Capture the cell that displays the provided text and extract its [X, Y] central coordinate. 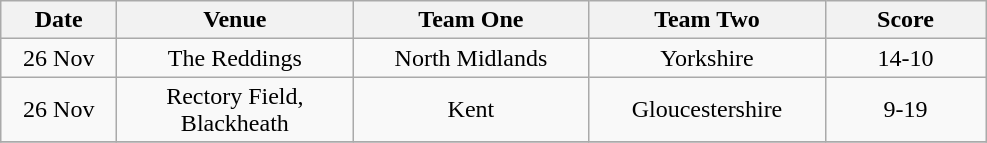
The Reddings [235, 58]
Team Two [707, 20]
Rectory Field, Blackheath [235, 110]
Date [59, 20]
Yorkshire [707, 58]
Venue [235, 20]
14-10 [906, 58]
Kent [471, 110]
Score [906, 20]
Team One [471, 20]
Gloucestershire [707, 110]
9-19 [906, 110]
North Midlands [471, 58]
